Determine the (x, y) coordinate at the center of the cell enclosing the given text.  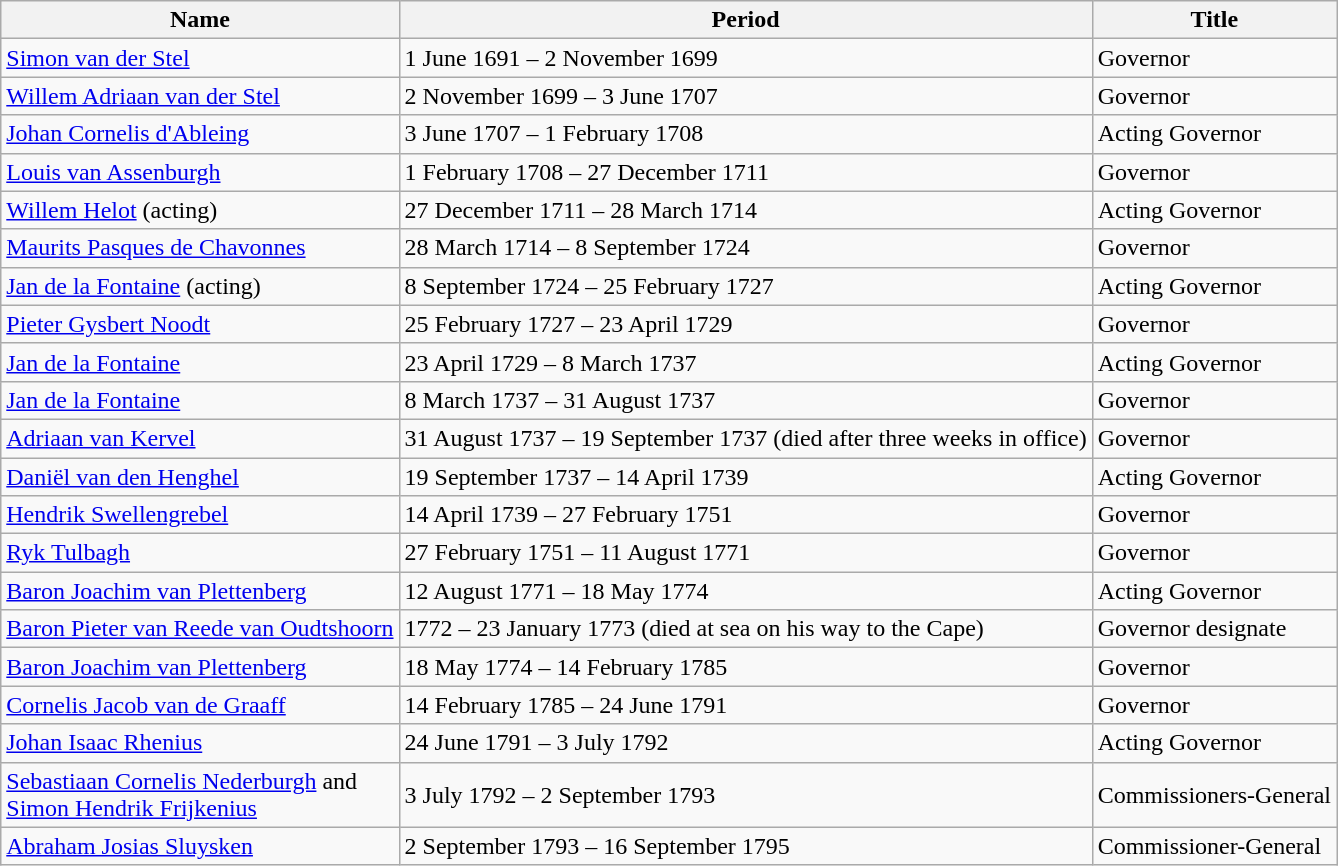
2 November 1699 – 3 June 1707 (746, 96)
Abraham Josias Sluysken (200, 846)
Louis van Assenburgh (200, 172)
Willem Adriaan van der Stel (200, 96)
31 August 1737 – 19 September 1737 (died after three weeks in office) (746, 438)
Jan de la Fontaine (acting) (200, 286)
Commissioners-General (1214, 794)
28 March 1714 – 8 September 1724 (746, 248)
Governor designate (1214, 629)
Pieter Gysbert Noodt (200, 324)
3 July 1792 – 2 September 1793 (746, 794)
14 April 1739 – 27 February 1751 (746, 515)
Period (746, 20)
Johan Isaac Rhenius (200, 743)
Willem Helot (acting) (200, 210)
Daniël van den Henghel (200, 477)
Cornelis Jacob van de Graaff (200, 705)
24 June 1791 – 3 July 1792 (746, 743)
Baron Pieter van Reede van Oudtshoorn (200, 629)
25 February 1727 – 23 April 1729 (746, 324)
Adriaan van Kervel (200, 438)
Johan Cornelis d'Ableing (200, 134)
Hendrik Swellengrebel (200, 515)
1772 – 23 January 1773 (died at sea on his way to the Cape) (746, 629)
Name (200, 20)
Simon van der Stel (200, 58)
1 February 1708 – 27 December 1711 (746, 172)
1 June 1691 – 2 November 1699 (746, 58)
2 September 1793 – 16 September 1795 (746, 846)
8 September 1724 – 25 February 1727 (746, 286)
23 April 1729 – 8 March 1737 (746, 362)
Sebastiaan Cornelis Nederburgh andSimon Hendrik Frijkenius (200, 794)
19 September 1737 – 14 April 1739 (746, 477)
18 May 1774 – 14 February 1785 (746, 667)
14 February 1785 – 24 June 1791 (746, 705)
27 December 1711 – 28 March 1714 (746, 210)
Maurits Pasques de Chavonnes (200, 248)
Title (1214, 20)
12 August 1771 – 18 May 1774 (746, 591)
Ryk Tulbagh (200, 553)
Commissioner-General (1214, 846)
27 February 1751 – 11 August 1771 (746, 553)
8 March 1737 – 31 August 1737 (746, 400)
3 June 1707 – 1 February 1708 (746, 134)
